Output the [x, y] coordinate of the center of the cell containing the given text.  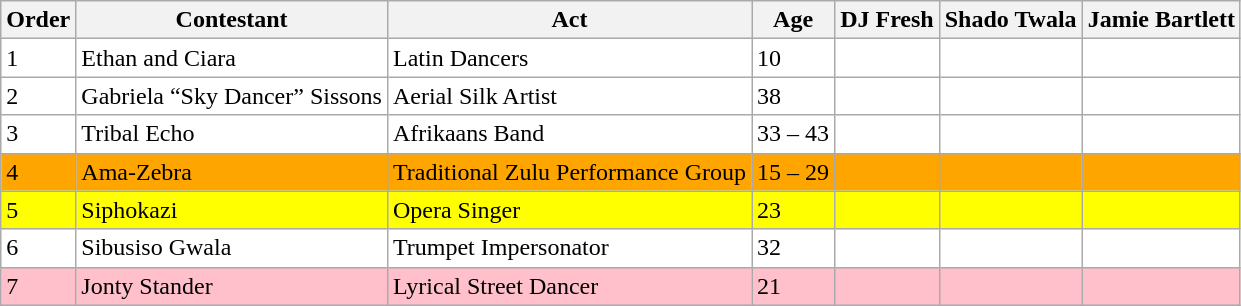
Act [569, 20]
Ethan and Ciara [232, 58]
Lyrical Street Dancer [569, 286]
38 [794, 96]
3 [38, 134]
Age [794, 20]
5 [38, 210]
21 [794, 286]
Sibusiso Gwala [232, 248]
6 [38, 248]
Jonty Stander [232, 286]
7 [38, 286]
33 – 43 [794, 134]
23 [794, 210]
2 [38, 96]
Order [38, 20]
1 [38, 58]
Afrikaans Band [569, 134]
Ama-Zebra [232, 172]
Traditional Zulu Performance Group [569, 172]
Latin Dancers [569, 58]
Aerial Silk Artist [569, 96]
Gabriela “Sky Dancer” Sissons [232, 96]
Opera Singer [569, 210]
4 [38, 172]
Shado Twala [1010, 20]
DJ Fresh [888, 20]
15 – 29 [794, 172]
Tribal Echo [232, 134]
Trumpet Impersonator [569, 248]
Contestant [232, 20]
32 [794, 248]
10 [794, 58]
Jamie Bartlett [1161, 20]
Siphokazi [232, 210]
